Capture the cell that displays the provided text and extract its [x, y] central coordinate. 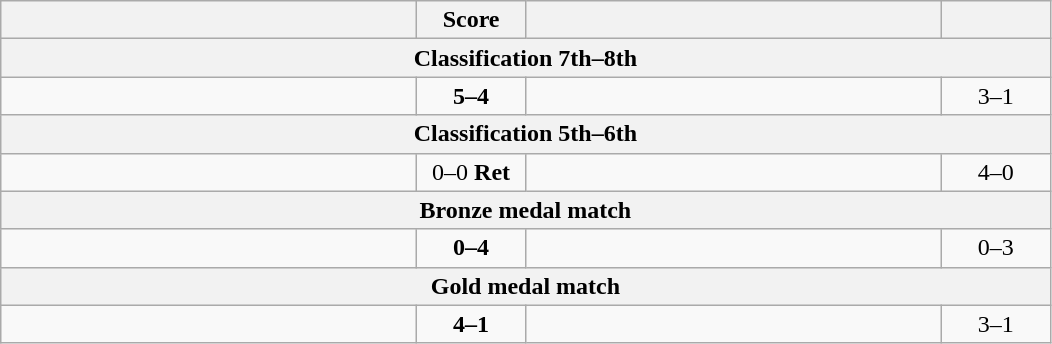
Classification 5th–6th [526, 134]
Gold medal match [526, 286]
0–4 [472, 248]
Score [472, 20]
5–4 [472, 96]
Bronze medal match [526, 210]
4–1 [472, 324]
4–0 [996, 172]
0–3 [996, 248]
Classification 7th–8th [526, 58]
0–0 Ret [472, 172]
